Search for the cell housing the specified text and yield its [X, Y] center coordinate. 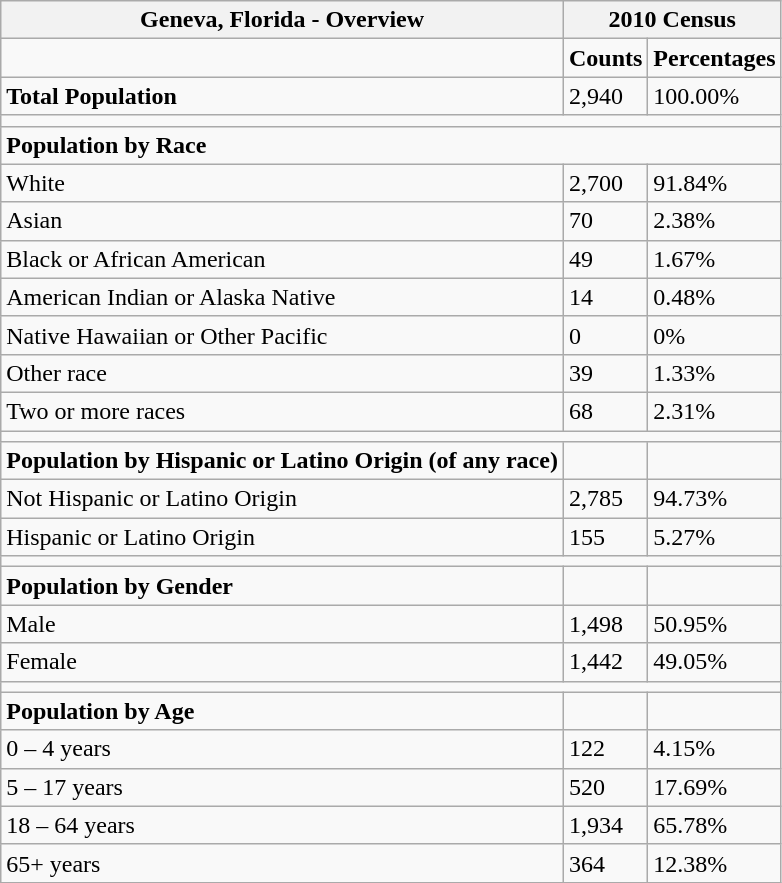
Black or African American [282, 259]
68 [605, 411]
2.38% [714, 221]
2.31% [714, 411]
520 [605, 787]
Geneva, Florida - Overview [282, 20]
Total Population [282, 96]
1,498 [605, 624]
17.69% [714, 787]
18 – 64 years [282, 825]
65+ years [282, 863]
65.78% [714, 825]
Hispanic or Latino Origin [282, 537]
Native Hawaiian or Other Pacific [282, 335]
0 [605, 335]
12.38% [714, 863]
39 [605, 373]
Male [282, 624]
5.27% [714, 537]
70 [605, 221]
94.73% [714, 499]
91.84% [714, 183]
White [282, 183]
Not Hispanic or Latino Origin [282, 499]
100.00% [714, 96]
Population by Age [282, 711]
4.15% [714, 749]
Two or more races [282, 411]
0.48% [714, 297]
1.33% [714, 373]
155 [605, 537]
364 [605, 863]
122 [605, 749]
American Indian or Alaska Native [282, 297]
5 – 17 years [282, 787]
1,442 [605, 662]
Other race [282, 373]
50.95% [714, 624]
Population by Gender [282, 586]
2010 Census [672, 20]
Counts [605, 58]
49 [605, 259]
Population by Race [391, 145]
Asian [282, 221]
1,934 [605, 825]
Female [282, 662]
Percentages [714, 58]
2,700 [605, 183]
2,940 [605, 96]
49.05% [714, 662]
14 [605, 297]
2,785 [605, 499]
0 – 4 years [282, 749]
1.67% [714, 259]
0% [714, 335]
Population by Hispanic or Latino Origin (of any race) [282, 461]
